Scan for the cell matching the given text and deliver its [x, y] coordinate at center. 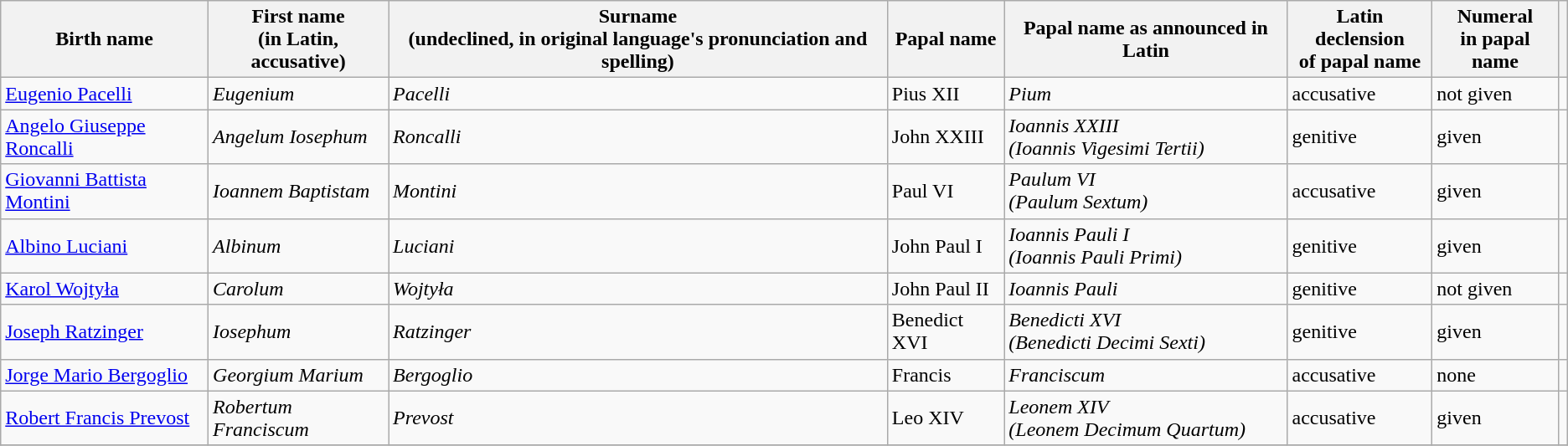
Numeralin papal name [1495, 39]
Albinum [298, 246]
Ioannis Pauli [1146, 289]
Pium [1146, 94]
Francis [946, 375]
Bergoglio [638, 375]
Paulum VI(Paulum Sextum) [1146, 191]
John XXIII [946, 137]
none [1495, 375]
Eugenio Pacelli [105, 94]
Ioannem Baptistam [298, 191]
Benedict XVI [946, 331]
Angelo Giuseppe Roncalli [105, 137]
Papal name [946, 39]
Montini [638, 191]
Robert Francis Prevost [105, 418]
Pius XII [946, 94]
Papal name as announced in Latin [1146, 39]
Leo XIV [946, 418]
Ioannis Pauli I(Ioannis Pauli Primi) [1146, 246]
Robertum Franciscum [298, 418]
John Paul II [946, 289]
Prevost [638, 418]
First name(in Latin, accusative) [298, 39]
Franciscum [1146, 375]
Angelum Iosephum [298, 137]
John Paul I [946, 246]
Birth name [105, 39]
Joseph Ratzinger [105, 331]
Wojtyła [638, 289]
Ratzinger [638, 331]
Giovanni Battista Montini [105, 191]
Georgium Marium [298, 375]
Eugenium [298, 94]
Luciani [638, 246]
Albino Luciani [105, 246]
Pacelli [638, 94]
Paul VI [946, 191]
Jorge Mario Bergoglio [105, 375]
Roncalli [638, 137]
Latin declensionof papal name [1360, 39]
Carolum [298, 289]
Karol Wojtyła [105, 289]
Leonem XIV(Leonem Decimum Quartum) [1146, 418]
Benedicti XVI(Benedicti Decimi Sexti) [1146, 331]
Surname(undeclined, in original language's pronunciation and spelling) [638, 39]
Ioannis XXIII(Ioannis Vigesimi Tertii) [1146, 137]
Iosephum [298, 331]
